Detect which cell encompasses the target text, then output its [X, Y] center coordinate. 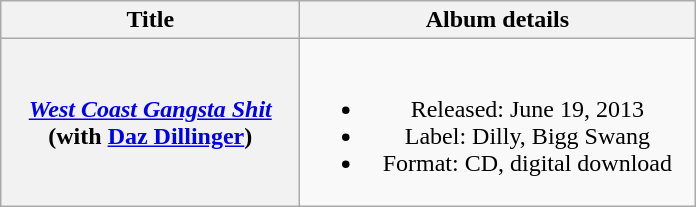
Album details [498, 20]
Released: June 19, 2013Label: Dilly, Bigg SwangFormat: CD, digital download [498, 122]
West Coast Gangsta Shit(with Daz Dillinger) [150, 122]
Title [150, 20]
